Scan for the cell matching the given text and deliver its [x, y] coordinate at center. 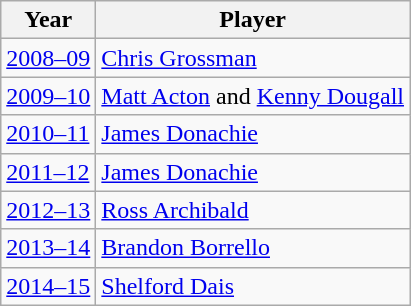
2008–09 [48, 58]
Ross Archibald [253, 210]
2011–12 [48, 172]
2012–13 [48, 210]
2013–14 [48, 248]
Player [253, 20]
2010–11 [48, 134]
Matt Acton and Kenny Dougall [253, 96]
2014–15 [48, 286]
2009–10 [48, 96]
Shelford Dais [253, 286]
Chris Grossman [253, 58]
Brandon Borrello [253, 248]
Year [48, 20]
